Provide the (x, y) coordinate of the cell's center where the given text is located.  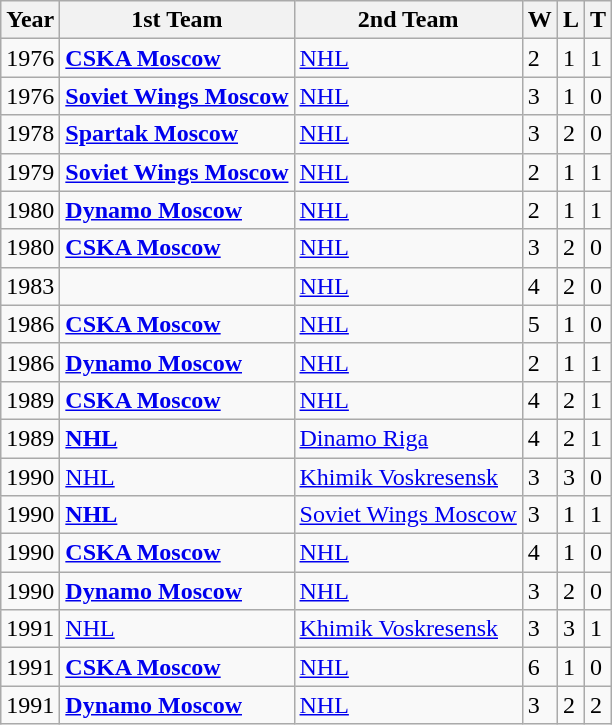
6 (540, 667)
5 (540, 324)
L (570, 20)
2nd Team (408, 20)
1978 (30, 134)
1983 (30, 286)
Year (30, 20)
W (540, 20)
1st Team (177, 20)
Spartak Moscow (177, 134)
T (598, 20)
Dinamo Riga (408, 438)
1979 (30, 172)
